Search for the cell housing the specified text and yield its [x, y] center coordinate. 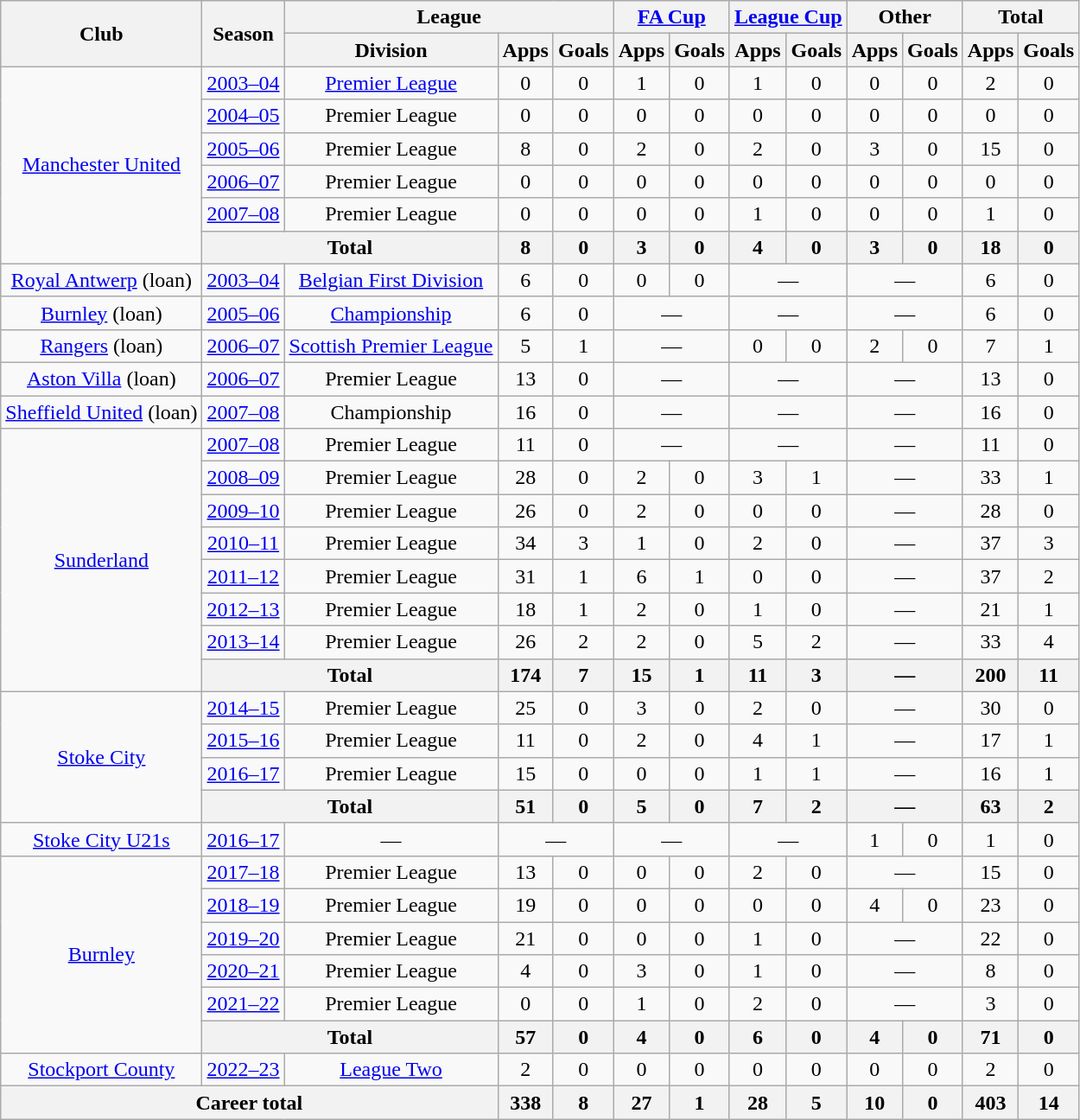
Rangers (loan) [102, 346]
25 [525, 708]
Stoke City U21s [102, 839]
Stoke City [102, 757]
League Two [391, 1070]
338 [525, 1103]
2019–20 [244, 938]
22 [990, 938]
Manchester United [102, 165]
57 [525, 1037]
2004–05 [244, 116]
403 [990, 1103]
51 [525, 806]
Aston Villa (loan) [102, 379]
Stockport County [102, 1070]
23 [990, 905]
Career total [249, 1103]
30 [990, 708]
2014–15 [244, 708]
Season [244, 34]
2018–19 [244, 905]
2008–09 [244, 478]
League Cup [788, 17]
17 [990, 741]
19 [525, 905]
31 [525, 576]
Division [391, 50]
2009–10 [244, 511]
Belgian First Division [391, 280]
Scottish Premier League [391, 346]
Burnley (loan) [102, 313]
174 [525, 675]
Burnley [102, 954]
2010–11 [244, 544]
27 [641, 1103]
2017–18 [244, 872]
Club [102, 34]
10 [874, 1103]
FA Cup [671, 17]
14 [1049, 1103]
Sunderland [102, 560]
2012–13 [244, 609]
71 [990, 1037]
2013–14 [244, 642]
Royal Antwerp (loan) [102, 280]
Sheffield United (loan) [102, 412]
63 [990, 806]
2011–12 [244, 576]
2021–22 [244, 1004]
2020–21 [244, 971]
2015–16 [244, 741]
League [449, 17]
2022–23 [244, 1070]
34 [525, 544]
Other [905, 17]
200 [990, 675]
